Output the [X, Y] coordinate of the center of the cell containing the given text.  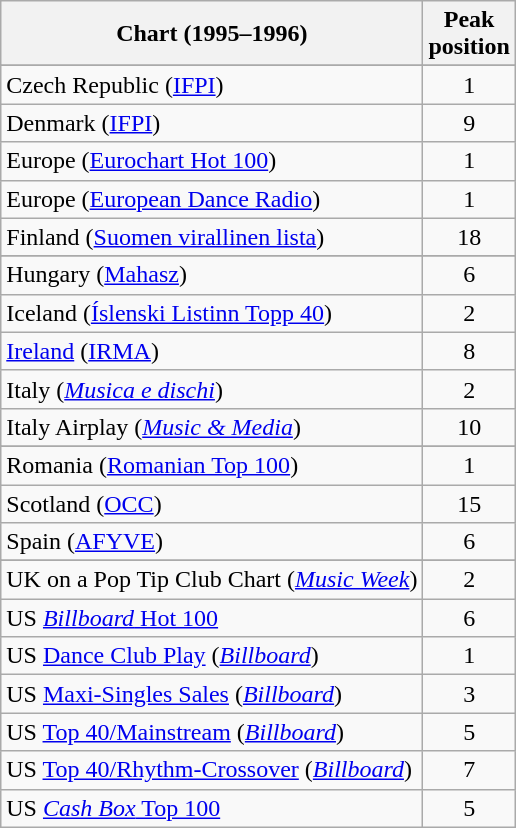
Ireland (IRMA) [212, 351]
Iceland (Íslenski Listinn Topp 40) [212, 313]
7 [469, 770]
Czech Republic (IFPI) [212, 85]
Europe (European Dance Radio) [212, 199]
UK on a Pop Tip Club Chart (Music Week) [212, 580]
15 [469, 503]
US Maxi-Singles Sales (Billboard) [212, 694]
8 [469, 351]
18 [469, 237]
Romania (Romanian Top 100) [212, 465]
Finland (Suomen virallinen lista) [212, 237]
US Dance Club Play (Billboard) [212, 656]
Hungary (Mahasz) [212, 275]
Italy Airplay (Music & Media) [212, 427]
Italy (Musica e dischi) [212, 389]
US Cash Box Top 100 [212, 808]
Chart (1995–1996) [212, 34]
Peakposition [469, 34]
Spain (AFYVE) [212, 542]
3 [469, 694]
10 [469, 427]
Scotland (OCC) [212, 503]
Denmark (IFPI) [212, 123]
US Top 40/Rhythm-Crossover (Billboard) [212, 770]
US Top 40/Mainstream (Billboard) [212, 732]
US Billboard Hot 100 [212, 618]
Europe (Eurochart Hot 100) [212, 161]
9 [469, 123]
